Provide the [x, y] coordinate of the cell's center where the given text is located.  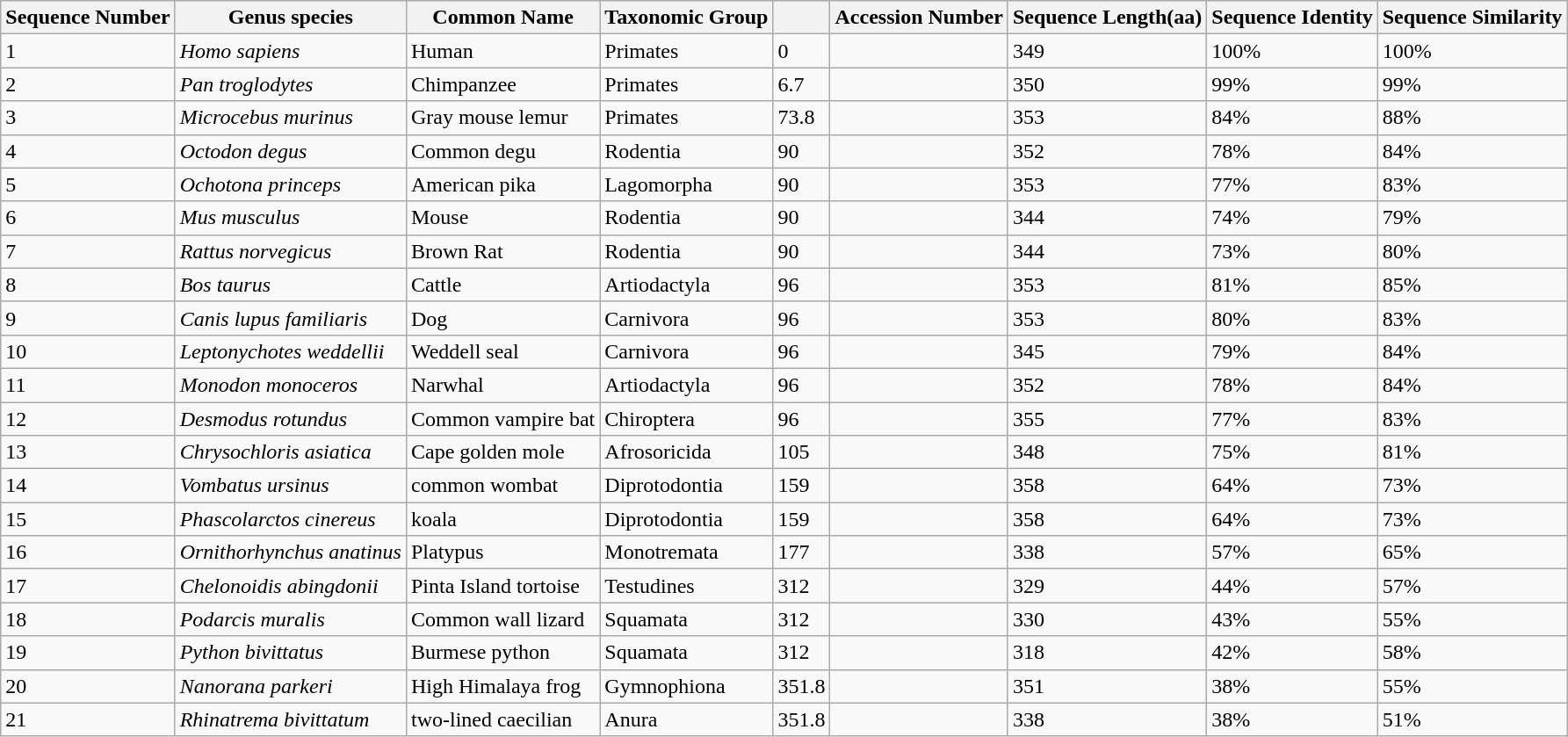
Common degu [502, 151]
15 [88, 519]
18 [88, 619]
Common vampire bat [502, 419]
Phascolarctos cinereus [290, 519]
5 [88, 184]
Microcebus murinus [290, 118]
42% [1292, 653]
73.8 [801, 118]
Testudines [687, 586]
Taxonomic Group [687, 18]
Nanorana parkeri [290, 686]
Python bivittatus [290, 653]
9 [88, 318]
Gray mouse lemur [502, 118]
Chelonoidis abingdonii [290, 586]
Mus musculus [290, 218]
330 [1107, 619]
Chrysochloris asiatica [290, 452]
349 [1107, 51]
Lagomorpha [687, 184]
Human [502, 51]
8 [88, 285]
Bos taurus [290, 285]
Pan troglodytes [290, 84]
350 [1107, 84]
common wombat [502, 486]
177 [801, 553]
351 [1107, 686]
Genus species [290, 18]
12 [88, 419]
Cape golden mole [502, 452]
65% [1472, 553]
58% [1472, 653]
0 [801, 51]
17 [88, 586]
329 [1107, 586]
Ochotona princeps [290, 184]
Mouse [502, 218]
16 [88, 553]
Common Name [502, 18]
Sequence Similarity [1472, 18]
Sequence Identity [1292, 18]
74% [1292, 218]
348 [1107, 452]
koala [502, 519]
Chiroptera [687, 419]
6.7 [801, 84]
Octodon degus [290, 151]
Monotremata [687, 553]
345 [1107, 351]
1 [88, 51]
43% [1292, 619]
Burmese python [502, 653]
2 [88, 84]
318 [1107, 653]
Canis lupus familiaris [290, 318]
19 [88, 653]
Narwhal [502, 385]
Ornithorhynchus anatinus [290, 553]
4 [88, 151]
Rhinatrema bivittatum [290, 719]
Homo sapiens [290, 51]
Rattus norvegicus [290, 251]
Brown Rat [502, 251]
11 [88, 385]
Pinta Island tortoise [502, 586]
Common wall lizard [502, 619]
14 [88, 486]
51% [1472, 719]
3 [88, 118]
6 [88, 218]
High Himalaya frog [502, 686]
44% [1292, 586]
13 [88, 452]
Leptonychotes weddellii [290, 351]
355 [1107, 419]
Sequence Number [88, 18]
21 [88, 719]
Weddell seal [502, 351]
Anura [687, 719]
105 [801, 452]
Chimpanzee [502, 84]
Vombatus ursinus [290, 486]
Accession Number [919, 18]
75% [1292, 452]
Dog [502, 318]
American pika [502, 184]
Podarcis muralis [290, 619]
Platypus [502, 553]
Afrosoricida [687, 452]
85% [1472, 285]
Cattle [502, 285]
20 [88, 686]
10 [88, 351]
Monodon monoceros [290, 385]
Sequence Length(aa) [1107, 18]
Gymnophiona [687, 686]
7 [88, 251]
88% [1472, 118]
Desmodus rotundus [290, 419]
two-lined caecilian [502, 719]
